From the cell containing the given text, extract its center point as (X, Y) coordinate. 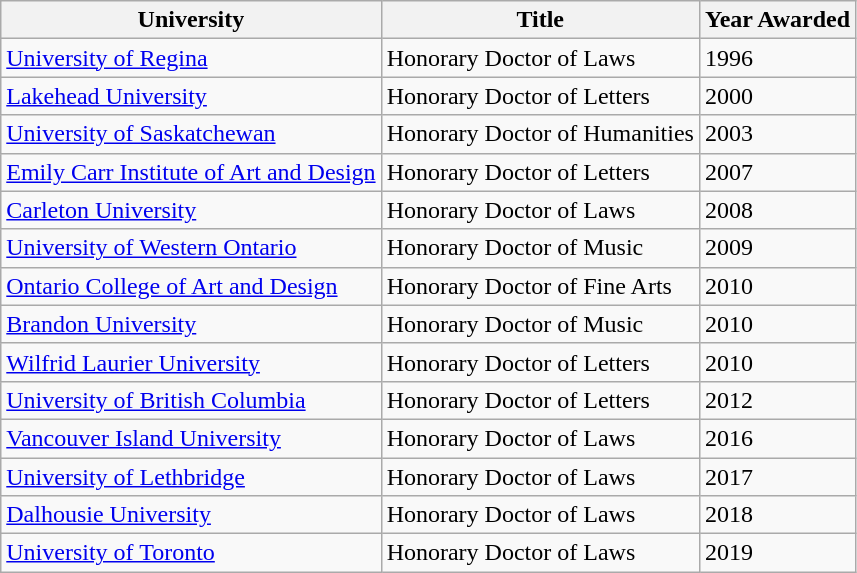
Title (540, 20)
2009 (777, 248)
1996 (777, 58)
University of British Columbia (191, 400)
University of Lethbridge (191, 477)
2018 (777, 515)
Honorary Doctor of Humanities (540, 134)
Year Awarded (777, 20)
Wilfrid Laurier University (191, 362)
2007 (777, 172)
Carleton University (191, 210)
Ontario College of Art and Design (191, 286)
2017 (777, 477)
2012 (777, 400)
Honorary Doctor of Fine Arts (540, 286)
Vancouver Island University (191, 438)
Emily Carr Institute of Art and Design (191, 172)
Lakehead University (191, 96)
Brandon University (191, 324)
2019 (777, 553)
University (191, 20)
University of Toronto (191, 553)
2000 (777, 96)
University of Regina (191, 58)
University of Western Ontario (191, 248)
2003 (777, 134)
2016 (777, 438)
Dalhousie University (191, 515)
2008 (777, 210)
University of Saskatchewan (191, 134)
